Pinpoint the cell where the given text exists, returning its [x, y] midpoint coordinate. 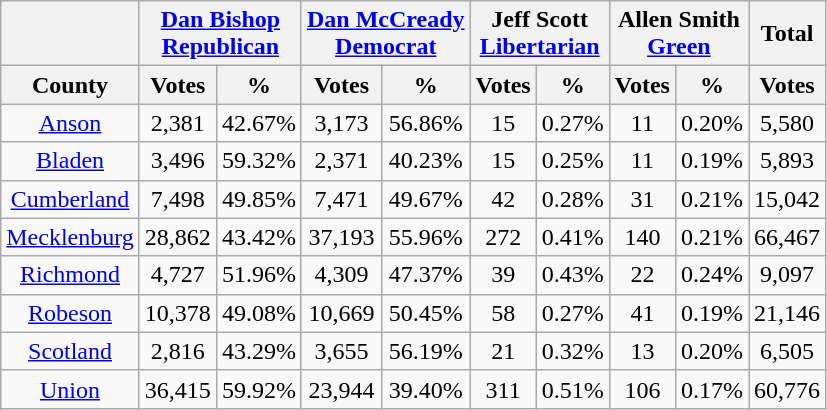
4,309 [341, 275]
0.17% [712, 389]
59.32% [258, 161]
31 [642, 199]
42.67% [258, 123]
Dan BishopRepublican [220, 34]
Jeff ScottLibertarian [540, 34]
311 [503, 389]
4,727 [178, 275]
15,042 [788, 199]
41 [642, 313]
0.43% [572, 275]
140 [642, 237]
3,173 [341, 123]
10,669 [341, 313]
Anson [70, 123]
49.08% [258, 313]
0.32% [572, 351]
Robeson [70, 313]
7,498 [178, 199]
County [70, 85]
272 [503, 237]
10,378 [178, 313]
56.19% [426, 351]
28,862 [178, 237]
21,146 [788, 313]
66,467 [788, 237]
37,193 [341, 237]
49.67% [426, 199]
Richmond [70, 275]
60,776 [788, 389]
3,655 [341, 351]
6,505 [788, 351]
51.96% [258, 275]
Mecklenburg [70, 237]
36,415 [178, 389]
2,816 [178, 351]
0.24% [712, 275]
Total [788, 34]
Dan McCreadyDemocrat [386, 34]
0.28% [572, 199]
23,944 [341, 389]
9,097 [788, 275]
55.96% [426, 237]
22 [642, 275]
3,496 [178, 161]
43.29% [258, 351]
21 [503, 351]
39.40% [426, 389]
13 [642, 351]
5,893 [788, 161]
Cumberland [70, 199]
Union [70, 389]
5,580 [788, 123]
58 [503, 313]
49.85% [258, 199]
43.42% [258, 237]
Bladen [70, 161]
47.37% [426, 275]
39 [503, 275]
56.86% [426, 123]
Scotland [70, 351]
Allen SmithGreen [678, 34]
7,471 [341, 199]
50.45% [426, 313]
0.41% [572, 237]
42 [503, 199]
0.25% [572, 161]
0.51% [572, 389]
106 [642, 389]
2,381 [178, 123]
2,371 [341, 161]
59.92% [258, 389]
40.23% [426, 161]
